Output the (X, Y) coordinate of the center of the cell containing the given text.  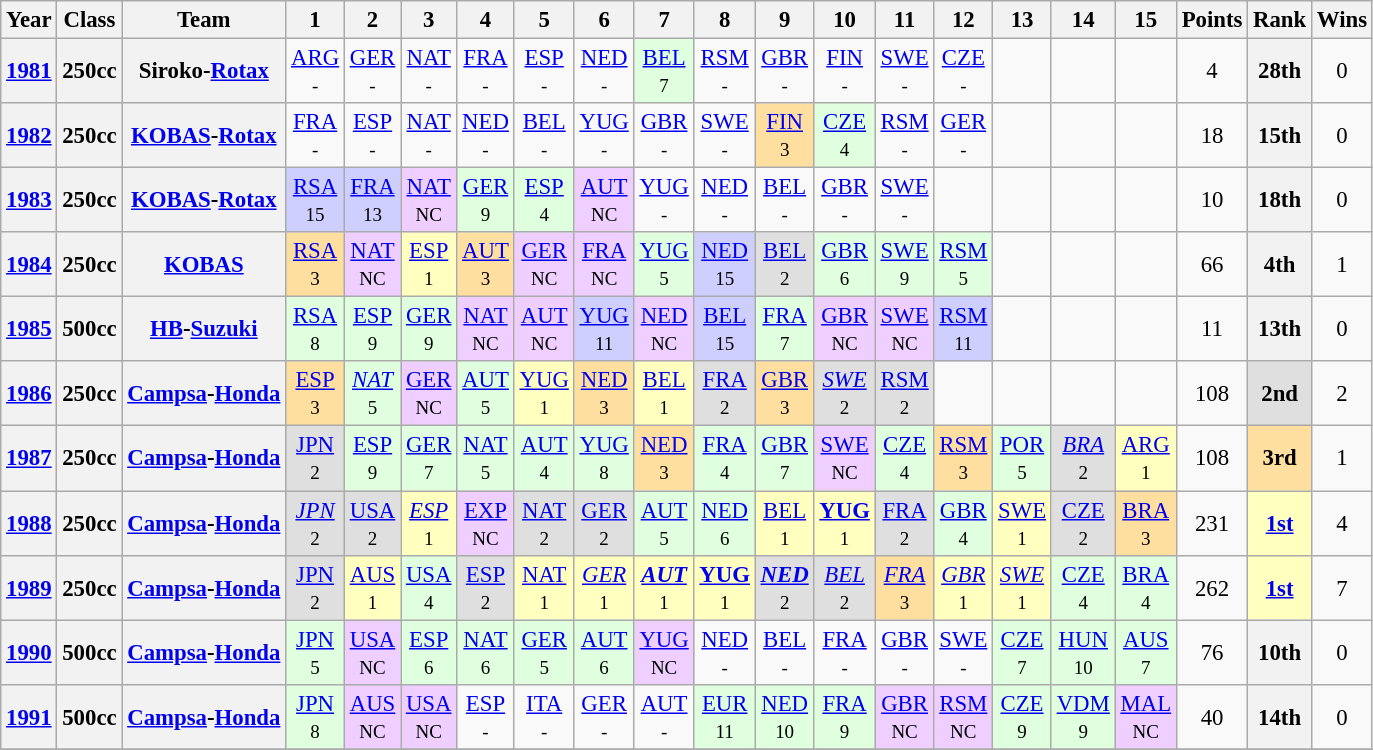
ESP3 (316, 394)
AUT6 (604, 652)
NED6 (724, 524)
RSA3 (316, 264)
BRA4 (1146, 588)
HUN10 (1083, 652)
RSM5 (964, 264)
FRA7 (784, 330)
8 (724, 20)
GBR4 (964, 524)
Class (90, 20)
6 (604, 20)
YUG8 (604, 458)
5 (544, 20)
Year (29, 20)
AUS1 (372, 588)
GER5 (544, 652)
AUT4 (544, 458)
RSM2 (904, 394)
9 (784, 20)
1991 (29, 716)
FRA9 (844, 716)
15 (1146, 20)
1986 (29, 394)
NED15 (724, 264)
FIN3 (784, 136)
ESP6 (429, 652)
1981 (29, 72)
RSA15 (316, 200)
Points (1212, 20)
GER1 (604, 588)
HB-Suzuki (204, 330)
ITA- (544, 716)
GBR6 (844, 264)
AUT3 (486, 264)
NAT2 (544, 524)
AUT- (664, 716)
66 (1212, 264)
1982 (29, 136)
USA4 (429, 588)
AUT1 (664, 588)
POR5 (1022, 458)
BRA2 (1083, 458)
3 (429, 20)
VDM9 (1083, 716)
13 (1022, 20)
YUG11 (604, 330)
USA2 (372, 524)
GBR1 (964, 588)
1989 (29, 588)
76 (1212, 652)
GER7 (429, 458)
ESP2 (486, 588)
231 (1212, 524)
RSM11 (964, 330)
SWE9 (904, 264)
Wins (1342, 20)
13th (1280, 330)
ARG- (316, 72)
NAT6 (486, 652)
12 (964, 20)
GBR7 (784, 458)
40 (1212, 716)
4th (1280, 264)
MALNC (1146, 716)
Rank (1280, 20)
CZE2 (1083, 524)
18th (1280, 200)
3rd (1280, 458)
JPN5 (316, 652)
ARG1 (1146, 458)
1983 (29, 200)
10th (1280, 652)
28th (1280, 72)
BEL7 (664, 72)
1985 (29, 330)
Team (204, 20)
AUS7 (1146, 652)
FIN- (844, 72)
1990 (29, 652)
YUGNC (664, 652)
15th (1280, 136)
YUG5 (664, 264)
GER2 (604, 524)
14th (1280, 716)
1988 (29, 524)
EXPNC (486, 524)
NED2 (784, 588)
JPN8 (316, 716)
NED10 (784, 716)
262 (1212, 588)
RSA8 (316, 330)
EUR11 (724, 716)
FRANC (604, 264)
CZE7 (1022, 652)
ESP4 (544, 200)
FRA13 (372, 200)
RSM3 (964, 458)
BEL15 (724, 330)
1987 (29, 458)
NEDNC (664, 330)
CZE- (964, 72)
1984 (29, 264)
CZE9 (1022, 716)
14 (1083, 20)
AUSNC (372, 716)
18 (1212, 136)
Siroko-Rotax (204, 72)
FRA4 (724, 458)
2nd (1280, 394)
SWE2 (844, 394)
GBR3 (784, 394)
BRA3 (1146, 524)
KOBAS (204, 264)
RSMNC (964, 716)
FRA3 (904, 588)
NAT1 (544, 588)
